For the text-containing cell, return its midpoint in (X, Y) coordinate format. 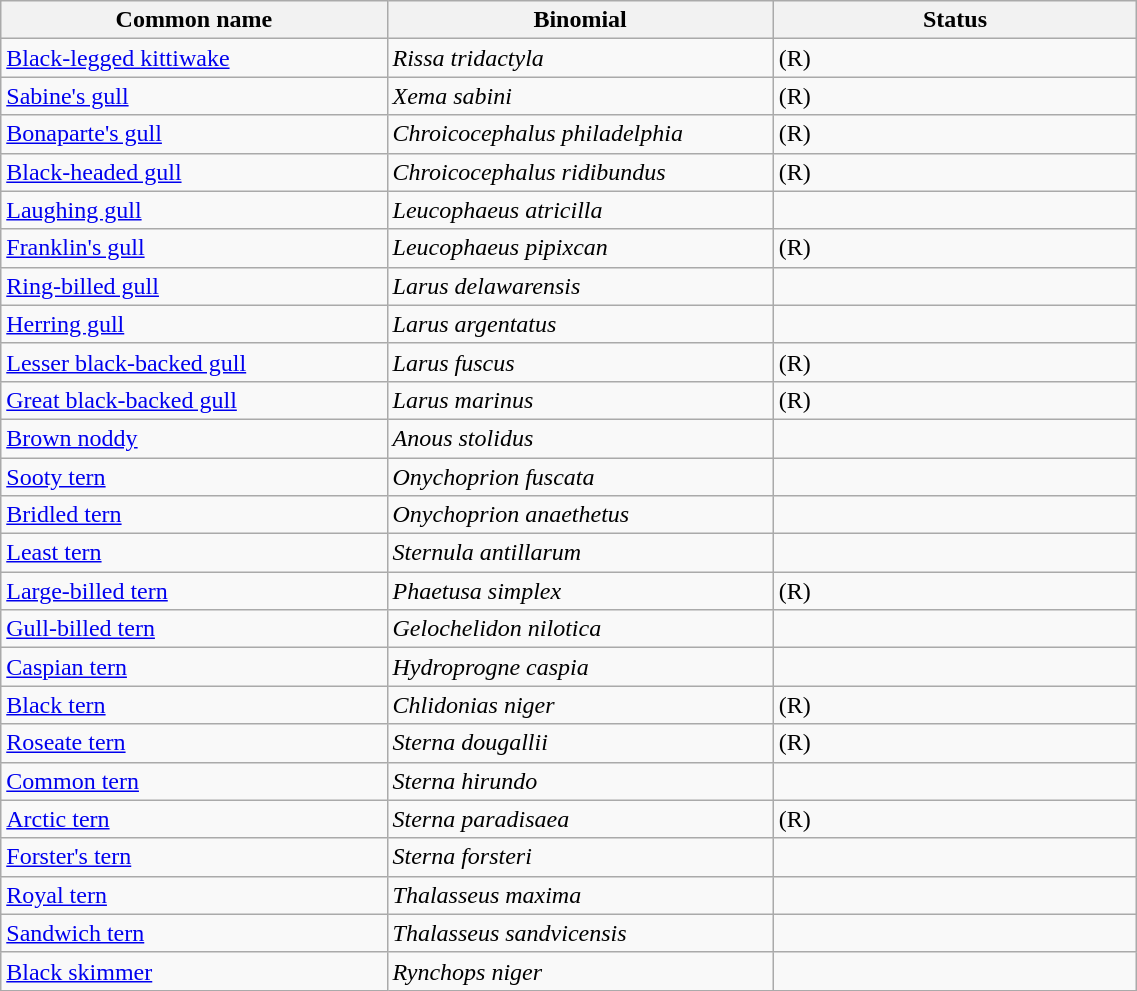
Sabine's gull (194, 96)
Gull-billed tern (194, 629)
Xema sabini (580, 96)
Thalasseus maxima (580, 895)
Larus fuscus (580, 362)
Sterna hirundo (580, 781)
Black-legged kittiwake (194, 58)
Chroicocephalus ridibundus (580, 172)
Herring gull (194, 324)
Rissa tridactyla (580, 58)
Ring-billed gull (194, 286)
Leucophaeus pipixcan (580, 248)
Thalasseus sandvicensis (580, 933)
Sterna forsteri (580, 857)
Phaetusa simplex (580, 591)
Brown noddy (194, 438)
Forster's tern (194, 857)
Chroicocephalus philadelphia (580, 134)
Gelochelidon nilotica (580, 629)
Larus delawarensis (580, 286)
Larus marinus (580, 400)
Chlidonias niger (580, 705)
Black-headed gull (194, 172)
Laughing gull (194, 210)
Arctic tern (194, 819)
Sterna dougallii (580, 743)
Anous stolidus (580, 438)
Larus argentatus (580, 324)
Lesser black-backed gull (194, 362)
Sternula antillarum (580, 553)
Binomial (580, 20)
Bridled tern (194, 515)
Franklin's gull (194, 248)
Black tern (194, 705)
Bonaparte's gull (194, 134)
Onychoprion anaethetus (580, 515)
Roseate tern (194, 743)
Sandwich tern (194, 933)
Rynchops niger (580, 971)
Large-billed tern (194, 591)
Leucophaeus atricilla (580, 210)
Status (955, 20)
Least tern (194, 553)
Great black-backed gull (194, 400)
Onychoprion fuscata (580, 477)
Sooty tern (194, 477)
Royal tern (194, 895)
Common tern (194, 781)
Sterna paradisaea (580, 819)
Black skimmer (194, 971)
Hydroprogne caspia (580, 667)
Common name (194, 20)
Caspian tern (194, 667)
